Locate the cell with the specified text and output its [x, y] center coordinate. 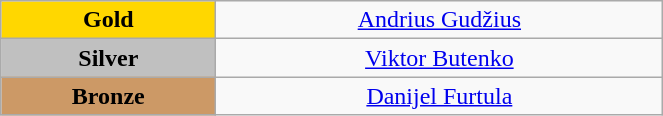
Bronze [108, 96]
Gold [108, 20]
Viktor Butenko [440, 58]
Andrius Gudžius [440, 20]
Silver [108, 58]
Danijel Furtula [440, 96]
